Return [X, Y] of the center of cell containing provided text 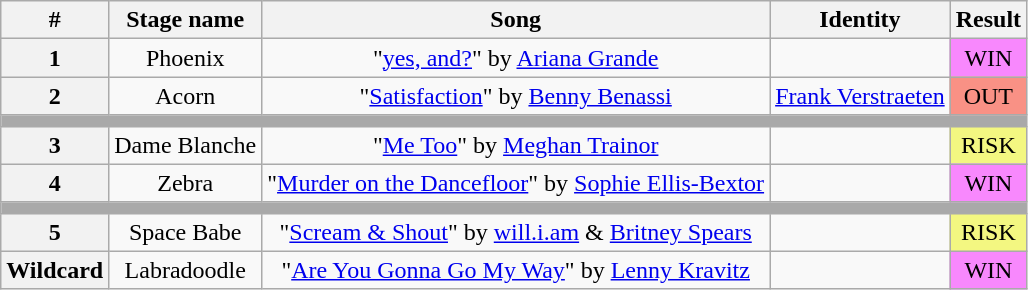
OUT [988, 96]
Frank Verstraeten [860, 96]
"Murder on the Dancefloor" by Sophie Ellis-Bextor [516, 183]
# [55, 20]
Phoenix [186, 58]
Result [988, 20]
3 [55, 145]
1 [55, 58]
"Scream & Shout" by will.i.am & Britney Spears [516, 232]
Identity [860, 20]
"Are You Gonna Go My Way" by Lenny Kravitz [516, 270]
Wildcard [55, 270]
Zebra [186, 183]
Dame Blanche [186, 145]
Space Babe [186, 232]
Stage name [186, 20]
"Satisfaction" by Benny Benassi [516, 96]
5 [55, 232]
Acorn [186, 96]
2 [55, 96]
"Me Too" by Meghan Trainor [516, 145]
Labradoodle [186, 270]
Song [516, 20]
"yes, and?" by Ariana Grande [516, 58]
4 [55, 183]
